Output the (x, y) coordinate of the center of the cell containing the given text.  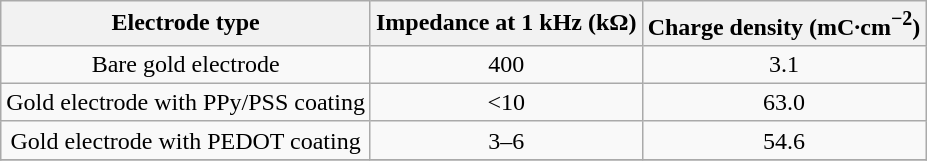
63.0 (784, 102)
3–6 (506, 140)
Bare gold electrode (186, 64)
54.6 (784, 140)
Gold electrode with PEDOT coating (186, 140)
Impedance at 1 kHz (kΩ) (506, 24)
3.1 (784, 64)
400 (506, 64)
Electrode type (186, 24)
Charge density (mC·cm−2) (784, 24)
<10 (506, 102)
Gold electrode with PPy/PSS coating (186, 102)
